Determine the [x, y] coordinate at the center of the cell enclosing the given text.  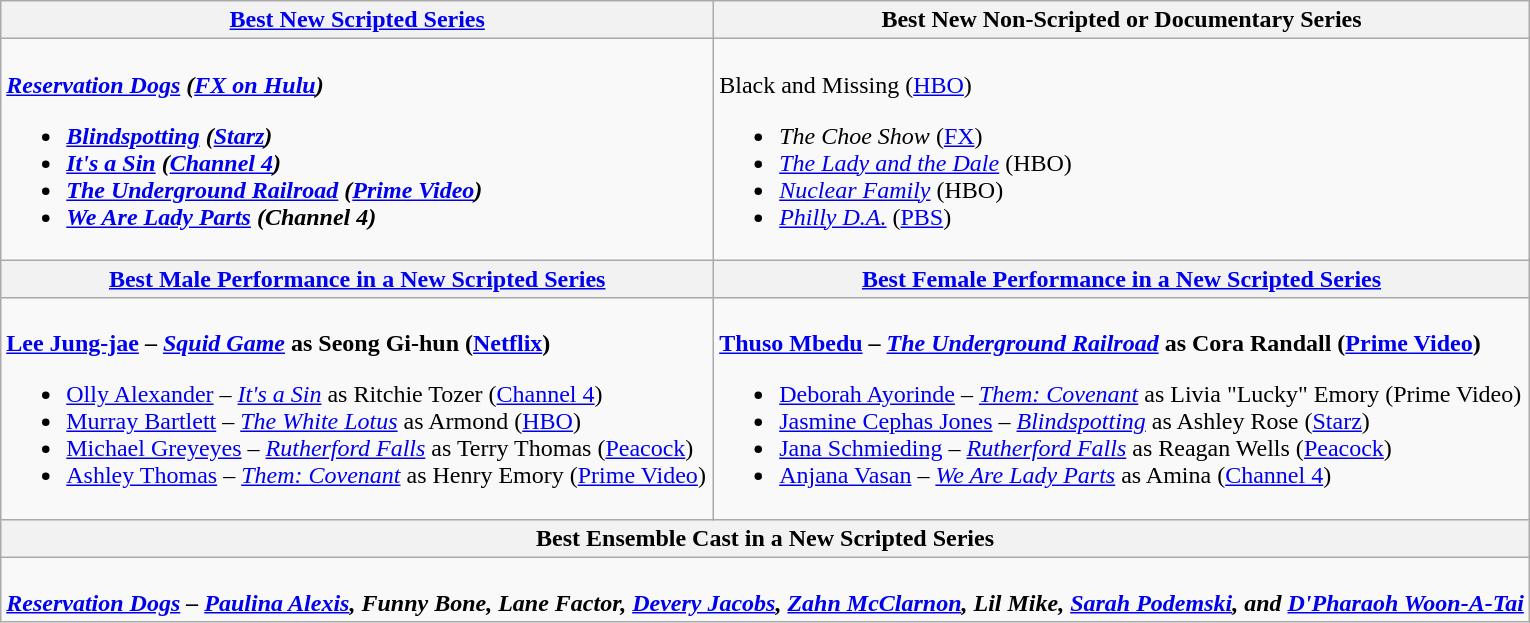
Best Male Performance in a New Scripted Series [358, 279]
Best New Non-Scripted or Documentary Series [1122, 20]
Best Female Performance in a New Scripted Series [1122, 279]
Best Ensemble Cast in a New Scripted Series [766, 538]
Reservation Dogs – Paulina Alexis, Funny Bone, Lane Factor, Devery Jacobs, Zahn McClarnon, Lil Mike, Sarah Podemski, and D'Pharaoh Woon-A-Tai [766, 590]
Best New Scripted Series [358, 20]
Black and Missing (HBO)The Choe Show (FX)The Lady and the Dale (HBO)Nuclear Family (HBO)Philly D.A. (PBS) [1122, 150]
Reservation Dogs (FX on Hulu)Blindspotting (Starz)It's a Sin (Channel 4)The Underground Railroad (Prime Video)We Are Lady Parts (Channel 4) [358, 150]
